For the text-containing cell, return its midpoint in (X, Y) coordinate format. 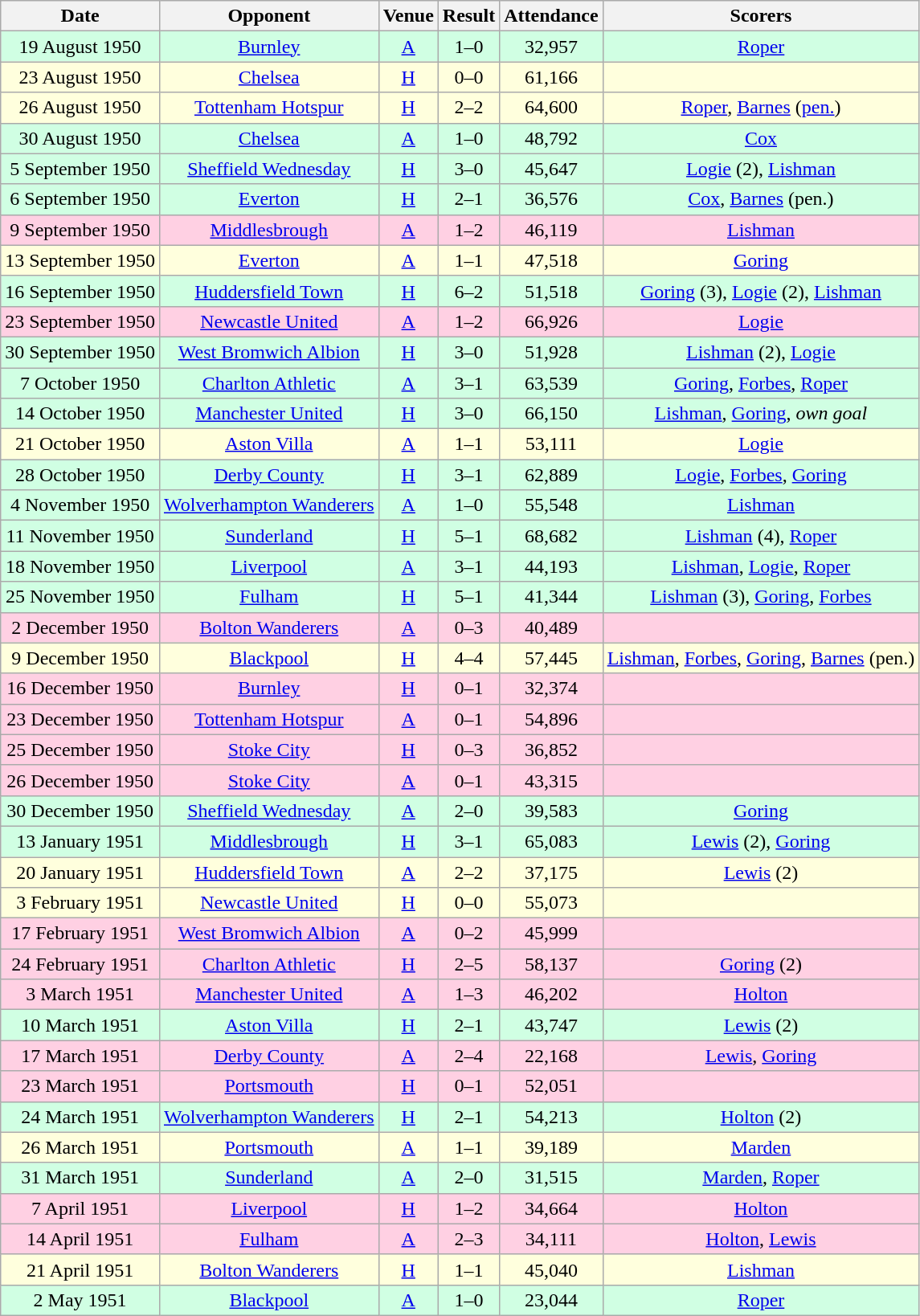
26 March 1951 (80, 1147)
66,926 (551, 321)
2–3 (468, 1239)
13 January 1951 (80, 841)
39,189 (551, 1147)
24 March 1951 (80, 1117)
61,166 (551, 77)
68,682 (551, 536)
26 August 1950 (80, 108)
30 August 1950 (80, 138)
11 November 1950 (80, 536)
21 April 1951 (80, 1269)
2–4 (468, 1056)
30 December 1950 (80, 811)
3 February 1951 (80, 903)
Holton (2) (761, 1117)
Logie (2), Lishman (761, 169)
13 September 1950 (80, 260)
9 September 1950 (80, 230)
54,213 (551, 1117)
Goring (2) (761, 964)
3 March 1951 (80, 995)
20 January 1951 (80, 872)
6–2 (468, 291)
Lishman (4), Roper (761, 536)
Logie, Forbes, Goring (761, 475)
63,539 (551, 383)
44,193 (551, 566)
14 October 1950 (80, 414)
48,792 (551, 138)
2 December 1950 (80, 627)
6 September 1950 (80, 199)
64,600 (551, 108)
Lewis (2), Goring (761, 841)
5 September 1950 (80, 169)
45,040 (551, 1269)
Lewis, Goring (761, 1056)
7 April 1951 (80, 1208)
51,928 (551, 352)
Cox, Barnes (pen.) (761, 199)
54,896 (551, 719)
10 March 1951 (80, 1025)
Roper, Barnes (pen.) (761, 108)
32,957 (551, 47)
Cox (761, 138)
16 December 1950 (80, 689)
16 September 1950 (80, 291)
25 November 1950 (80, 597)
Opponent (268, 16)
52,051 (551, 1086)
Lishman, Goring, own goal (761, 414)
37,175 (551, 872)
31 March 1951 (80, 1178)
36,852 (551, 750)
34,664 (551, 1208)
18 November 1950 (80, 566)
36,576 (551, 199)
39,583 (551, 811)
47,518 (551, 260)
28 October 1950 (80, 475)
4 November 1950 (80, 505)
1–3 (468, 995)
Lishman (2), Logie (761, 352)
41,344 (551, 597)
46,202 (551, 995)
Date (80, 16)
22,168 (551, 1056)
7 October 1950 (80, 383)
Attendance (551, 16)
30 September 1950 (80, 352)
55,073 (551, 903)
31,515 (551, 1178)
55,548 (551, 505)
21 October 1950 (80, 444)
57,445 (551, 658)
26 December 1950 (80, 780)
Lishman, Forbes, Goring, Barnes (pen.) (761, 658)
51,518 (551, 291)
40,489 (551, 627)
Result (468, 16)
25 December 1950 (80, 750)
45,647 (551, 169)
Venue (408, 16)
2 May 1951 (80, 1300)
53,111 (551, 444)
2–5 (468, 964)
34,111 (551, 1239)
Holton, Lewis (761, 1239)
65,083 (551, 841)
17 February 1951 (80, 934)
19 August 1950 (80, 47)
24 February 1951 (80, 964)
Lishman, Logie, Roper (761, 566)
Lishman (3), Goring, Forbes (761, 597)
23 March 1951 (80, 1086)
32,374 (551, 689)
17 March 1951 (80, 1056)
43,747 (551, 1025)
Marden, Roper (761, 1178)
62,889 (551, 475)
23 August 1950 (80, 77)
Goring, Forbes, Roper (761, 383)
23,044 (551, 1300)
4–4 (468, 658)
66,150 (551, 414)
45,999 (551, 934)
Goring (3), Logie (2), Lishman (761, 291)
Marden (761, 1147)
14 April 1951 (80, 1239)
58,137 (551, 964)
23 September 1950 (80, 321)
46,119 (551, 230)
23 December 1950 (80, 719)
Scorers (761, 16)
9 December 1950 (80, 658)
43,315 (551, 780)
0–2 (468, 934)
